From the cell containing the given text, extract its center point as [x, y] coordinate. 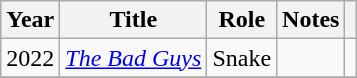
The Bad Guys [134, 58]
Snake [242, 58]
Title [134, 20]
Role [242, 20]
Year [30, 20]
2022 [30, 58]
Notes [311, 20]
